Identify which cell holds the provided text, then report its [x, y] central coordinate. 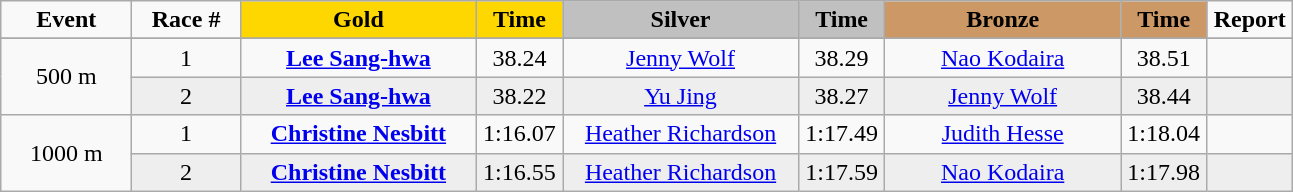
Judith Hesse [1003, 134]
Bronze [1003, 20]
1:16.07 [519, 134]
38.22 [519, 96]
1:17.98 [1164, 172]
Report [1250, 20]
500 m [66, 77]
38.27 [842, 96]
1:17.49 [842, 134]
Yu Jing [680, 96]
38.44 [1164, 96]
1:16.55 [519, 172]
38.29 [842, 58]
Gold [358, 20]
1:17.59 [842, 172]
1000 m [66, 153]
38.24 [519, 58]
Event [66, 20]
38.51 [1164, 58]
Race # [186, 20]
1:18.04 [1164, 134]
Silver [680, 20]
